Extract the (X, Y) coordinate from the center of the cell holding the provided text.  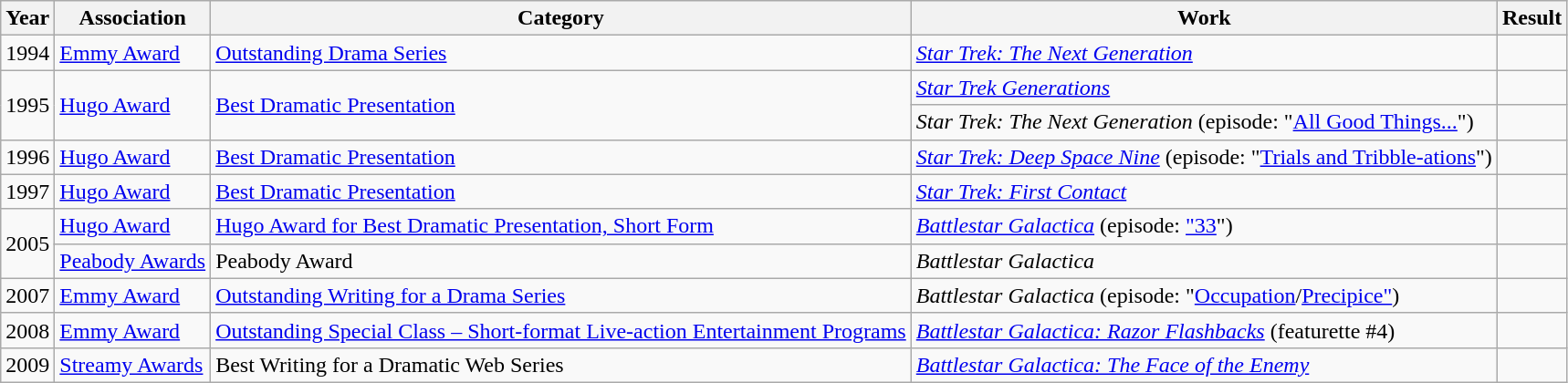
2009 (27, 365)
Association (133, 18)
Battlestar Galactica (1204, 261)
Battlestar Galactica: Razor Flashbacks (featurette #4) (1204, 330)
Outstanding Drama Series (561, 53)
1994 (27, 53)
Outstanding Special Class – Short-format Live-action Entertainment Programs (561, 330)
Peabody Award (561, 261)
Battlestar Galactica (episode: "33") (1204, 226)
Star Trek: Deep Space Nine (episode: "Trials and Tribble-ations") (1204, 157)
Category (561, 18)
Hugo Award for Best Dramatic Presentation, Short Form (561, 226)
Star Trek Generations (1204, 88)
2005 (27, 243)
2008 (27, 330)
Best Writing for a Dramatic Web Series (561, 365)
Result (1531, 18)
Work (1204, 18)
Streamy Awards (133, 365)
Peabody Awards (133, 261)
Star Trek: First Contact (1204, 191)
1995 (27, 105)
1997 (27, 191)
Outstanding Writing for a Drama Series (561, 295)
Star Trek: The Next Generation (episode: "All Good Things...") (1204, 122)
Year (27, 18)
1996 (27, 157)
Star Trek: The Next Generation (1204, 53)
Battlestar Galactica (episode: "Occupation/Precipice") (1204, 295)
Battlestar Galactica: The Face of the Enemy (1204, 365)
2007 (27, 295)
